Locate the cell with the specified text and output its [x, y] center coordinate. 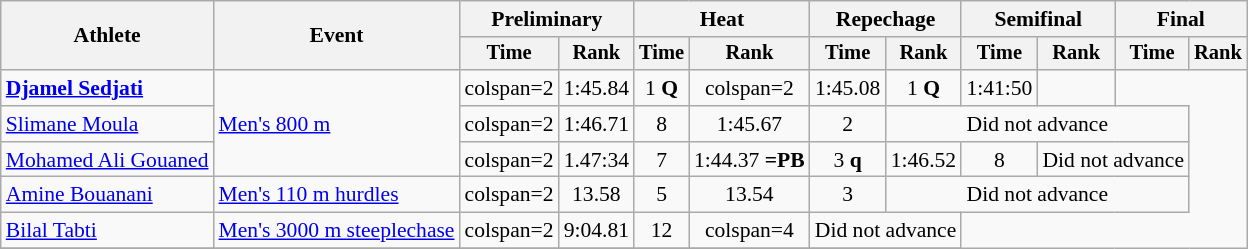
2 [848, 124]
Preliminary [548, 19]
colspan=4 [750, 231]
1:44.37 =PB [750, 160]
Amine Bouanani [108, 195]
Final [1181, 19]
9:04.81 [596, 231]
Heat [722, 19]
12 [662, 231]
3 [848, 195]
Djamel Sedjati [108, 88]
Repechage [886, 19]
5 [662, 195]
13.54 [750, 195]
Men's 110 m hurdles [337, 195]
1:45.67 [750, 124]
Athlete [108, 36]
13.58 [596, 195]
Mohamed Ali Gouaned [108, 160]
Semifinal [1038, 19]
1:46.71 [596, 124]
1:45.08 [848, 88]
1.47:34 [596, 160]
Slimane Moula [108, 124]
Event [337, 36]
Men's 800 m [337, 124]
1:41:50 [999, 88]
Men's 3000 m steeplechase [337, 231]
1:46.52 [924, 160]
7 [662, 160]
3 q [848, 160]
Bilal Tabti [108, 231]
1:45.84 [596, 88]
